Extract the (X, Y) coordinate from the center of the cell holding the provided text.  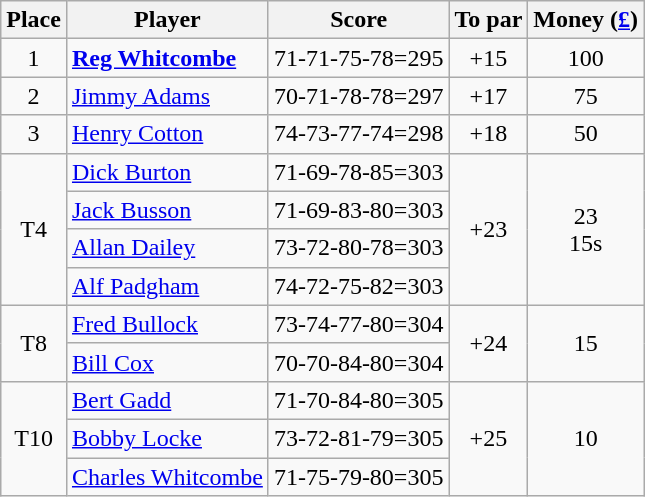
73-72-80-78=303 (358, 248)
Dick Burton (167, 172)
Bobby Locke (167, 438)
Score (358, 20)
+15 (488, 58)
73-74-77-80=304 (358, 324)
T10 (34, 438)
Allan Dailey (167, 248)
Reg Whitcombe (167, 58)
Jack Busson (167, 210)
Place (34, 20)
Charles Whitcombe (167, 477)
Alf Padgham (167, 286)
T8 (34, 343)
To par (488, 20)
Player (167, 20)
50 (586, 134)
100 (586, 58)
Bert Gadd (167, 400)
71-75-79-80=305 (358, 477)
3 (34, 134)
71-71-75-78=295 (358, 58)
+23 (488, 229)
10 (586, 438)
Fred Bullock (167, 324)
2315s (586, 229)
71-69-78-85=303 (358, 172)
1 (34, 58)
T4 (34, 229)
+25 (488, 438)
70-71-78-78=297 (358, 96)
70-70-84-80=304 (358, 362)
Jimmy Adams (167, 96)
+17 (488, 96)
75 (586, 96)
Bill Cox (167, 362)
71-70-84-80=305 (358, 400)
+18 (488, 134)
73-72-81-79=305 (358, 438)
71-69-83-80=303 (358, 210)
Henry Cotton (167, 134)
Money (£) (586, 20)
+24 (488, 343)
2 (34, 96)
15 (586, 343)
74-72-75-82=303 (358, 286)
74-73-77-74=298 (358, 134)
